Return [X, Y] of the center of cell containing provided text 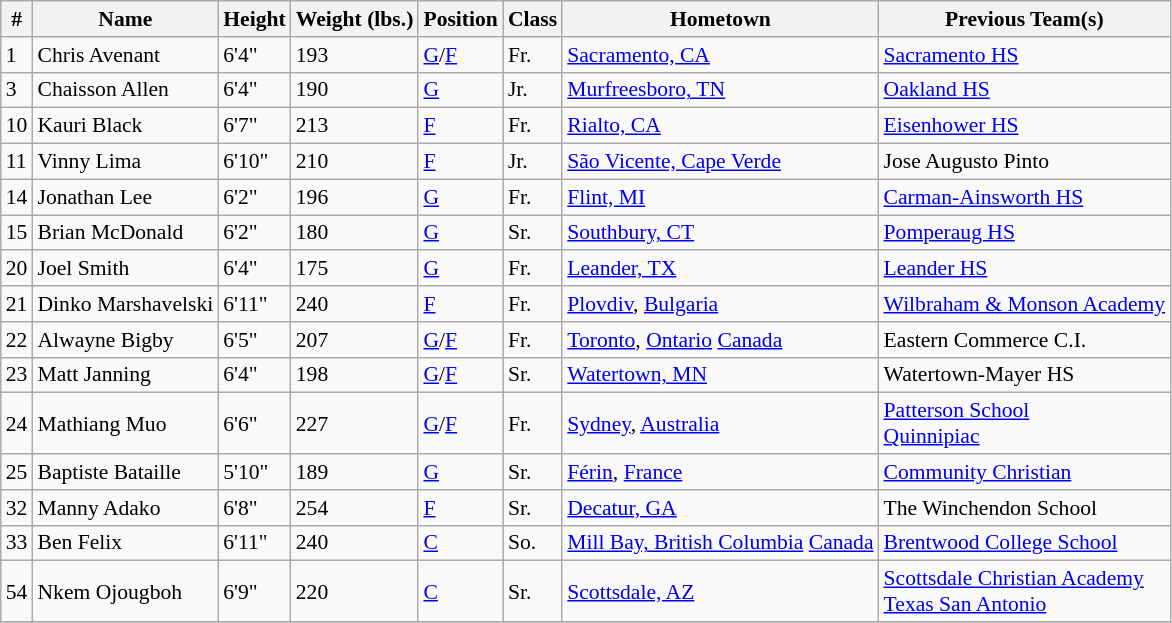
22 [17, 340]
Community Christian [1025, 472]
Class [532, 19]
3 [17, 90]
Joel Smith [125, 269]
Dinko Marshavelski [125, 304]
23 [17, 375]
Brentwood College School [1025, 543]
Manny Adako [125, 508]
25 [17, 472]
1 [17, 55]
Scottsdale, AZ [720, 592]
Eisenhower HS [1025, 126]
Kauri Black [125, 126]
Brian McDonald [125, 233]
Carman-Ainsworth HS [1025, 197]
24 [17, 424]
Vinny Lima [125, 162]
6'7" [254, 126]
5'10" [254, 472]
6'10" [254, 162]
254 [355, 508]
Mathiang Muo [125, 424]
Baptiste Bataille [125, 472]
11 [17, 162]
# [17, 19]
São Vicente, Cape Verde [720, 162]
6'8" [254, 508]
6'9" [254, 592]
33 [17, 543]
175 [355, 269]
32 [17, 508]
Previous Team(s) [1025, 19]
Toronto, Ontario Canada [720, 340]
Hometown [720, 19]
Decatur, GA [720, 508]
180 [355, 233]
14 [17, 197]
Eastern Commerce C.I. [1025, 340]
190 [355, 90]
Position [460, 19]
Oakland HS [1025, 90]
Flint, MI [720, 197]
Name [125, 19]
The Winchendon School [1025, 508]
So. [532, 543]
Ben Felix [125, 543]
Férin, France [720, 472]
15 [17, 233]
Scottsdale Christian AcademyTexas San Antonio [1025, 592]
Sydney, Australia [720, 424]
Alwayne Bigby [125, 340]
Watertown, MN [720, 375]
Southbury, CT [720, 233]
Plovdiv, Bulgaria [720, 304]
Jose Augusto Pinto [1025, 162]
Sacramento, CA [720, 55]
Chris Avenant [125, 55]
54 [17, 592]
Nkem Ojougboh [125, 592]
6'6" [254, 424]
227 [355, 424]
Patterson SchoolQuinnipiac [1025, 424]
189 [355, 472]
Watertown-Mayer HS [1025, 375]
Leander HS [1025, 269]
Wilbraham & Monson Academy [1025, 304]
20 [17, 269]
Rialto, CA [720, 126]
193 [355, 55]
Pomperaug HS [1025, 233]
21 [17, 304]
Leander, TX [720, 269]
6'5" [254, 340]
Sacramento HS [1025, 55]
Weight (lbs.) [355, 19]
Murfreesboro, TN [720, 90]
210 [355, 162]
Height [254, 19]
198 [355, 375]
213 [355, 126]
Mill Bay, British Columbia Canada [720, 543]
10 [17, 126]
Chaisson Allen [125, 90]
Matt Janning [125, 375]
220 [355, 592]
207 [355, 340]
Jonathan Lee [125, 197]
196 [355, 197]
